Pinpoint the cell where the given text exists, returning its (X, Y) midpoint coordinate. 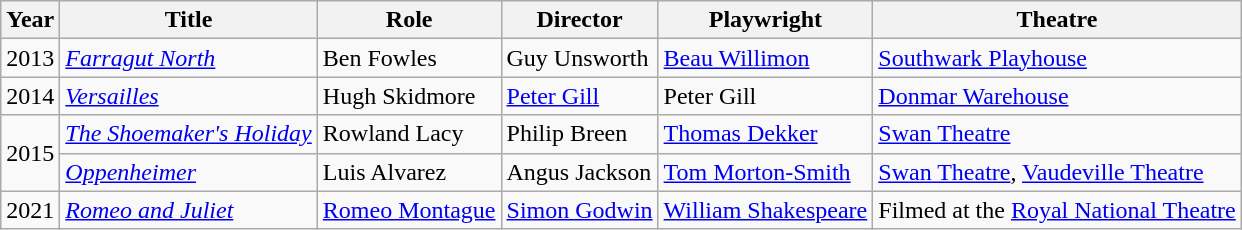
Year (30, 20)
Role (409, 20)
Romeo Montague (409, 210)
William Shakespeare (766, 210)
Playwright (766, 20)
Filmed at the Royal National Theatre (1058, 210)
Luis Alvarez (409, 172)
2013 (30, 58)
Romeo and Juliet (188, 210)
Swan Theatre (1058, 134)
Versailles (188, 96)
Thomas Dekker (766, 134)
Oppenheimer (188, 172)
Simon Godwin (580, 210)
Hugh Skidmore (409, 96)
Southwark Playhouse (1058, 58)
Theatre (1058, 20)
Guy Unsworth (580, 58)
Tom Morton-Smith (766, 172)
Swan Theatre, Vaudeville Theatre (1058, 172)
Rowland Lacy (409, 134)
Farragut North (188, 58)
2015 (30, 153)
Ben Fowles (409, 58)
Philip Breen (580, 134)
Director (580, 20)
2021 (30, 210)
Donmar Warehouse (1058, 96)
2014 (30, 96)
The Shoemaker's Holiday (188, 134)
Angus Jackson (580, 172)
Title (188, 20)
Beau Willimon (766, 58)
